Identify which cell holds the provided text, then report its (X, Y) central coordinate. 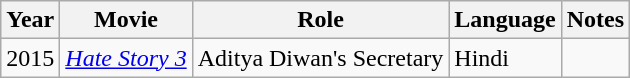
Language (505, 20)
Hate Story 3 (126, 58)
Year (30, 20)
Notes (595, 20)
Hindi (505, 58)
Movie (126, 20)
2015 (30, 58)
Aditya Diwan's Secretary (320, 58)
Role (320, 20)
